Provide the (X, Y) coordinate of the cell's center where the given text is located.  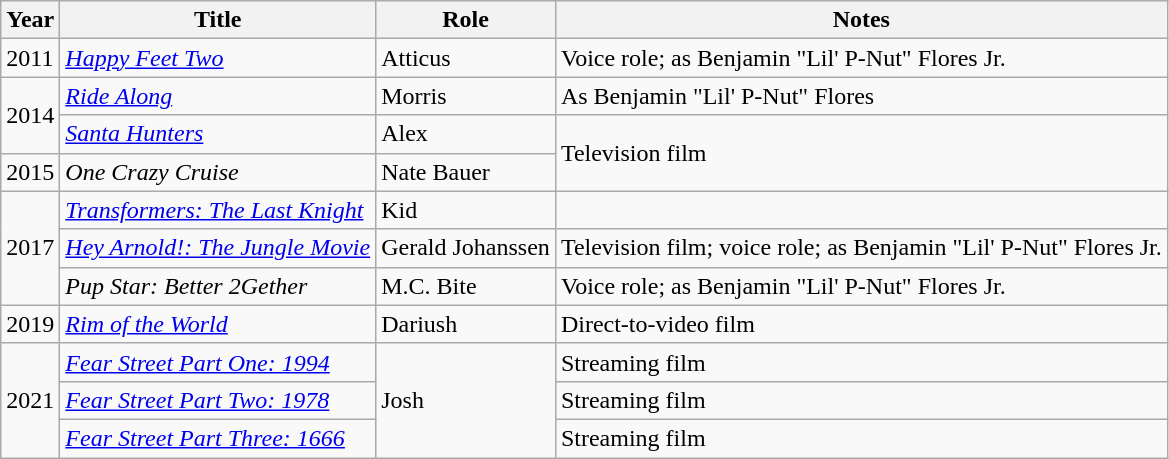
Santa Hunters (218, 134)
As Benjamin "Lil' P-Nut" Flores (861, 96)
Role (466, 20)
Title (218, 20)
Gerald Johanssen (466, 248)
Fear Street Part One: 1994 (218, 362)
Kid (466, 210)
Fear Street Part Three: 1666 (218, 438)
Notes (861, 20)
One Crazy Cruise (218, 172)
Josh (466, 400)
Television film; voice role; as Benjamin "Lil' P-Nut" Flores Jr. (861, 248)
Happy Feet Two (218, 58)
2015 (30, 172)
Transformers: The Last Knight (218, 210)
Rim of the World (218, 324)
Direct-to-video film (861, 324)
Atticus (466, 58)
Fear Street Part Two: 1978 (218, 400)
M.C. Bite (466, 286)
Dariush (466, 324)
Alex (466, 134)
2019 (30, 324)
Nate Bauer (466, 172)
Morris (466, 96)
Hey Arnold!: The Jungle Movie (218, 248)
Television film (861, 153)
2021 (30, 400)
2011 (30, 58)
2014 (30, 115)
2017 (30, 248)
Pup Star: Better 2Gether (218, 286)
Year (30, 20)
Ride Along (218, 96)
